Identify which cell holds the provided text, then report its [X, Y] central coordinate. 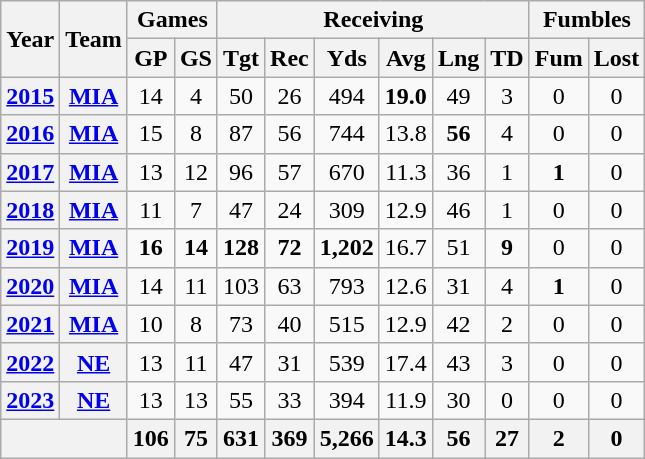
Rec [290, 58]
494 [346, 96]
16.7 [406, 248]
Yds [346, 58]
128 [240, 248]
43 [458, 362]
49 [458, 96]
12.6 [406, 286]
2021 [30, 324]
2019 [30, 248]
10 [150, 324]
72 [290, 248]
87 [240, 134]
103 [240, 286]
24 [290, 210]
2023 [30, 400]
793 [346, 286]
73 [240, 324]
670 [346, 172]
15 [150, 134]
63 [290, 286]
50 [240, 96]
46 [458, 210]
33 [290, 400]
Year [30, 39]
7 [196, 210]
16 [150, 248]
744 [346, 134]
Fumbles [586, 20]
36 [458, 172]
42 [458, 324]
515 [346, 324]
12 [196, 172]
9 [507, 248]
2020 [30, 286]
2018 [30, 210]
13.8 [406, 134]
14.3 [406, 438]
26 [290, 96]
30 [458, 400]
57 [290, 172]
Avg [406, 58]
11.3 [406, 172]
309 [346, 210]
Receiving [373, 20]
40 [290, 324]
51 [458, 248]
GS [196, 58]
2016 [30, 134]
Team [94, 39]
11.9 [406, 400]
17.4 [406, 362]
631 [240, 438]
1,202 [346, 248]
55 [240, 400]
75 [196, 438]
Games [172, 20]
19.0 [406, 96]
2017 [30, 172]
Fum [558, 58]
2015 [30, 96]
539 [346, 362]
Lng [458, 58]
27 [507, 438]
394 [346, 400]
106 [150, 438]
GP [150, 58]
2022 [30, 362]
96 [240, 172]
TD [507, 58]
Lost [616, 58]
Tgt [240, 58]
5,266 [346, 438]
369 [290, 438]
